Find where the given text appears and provide that cell's center as (X, Y) coordinate. 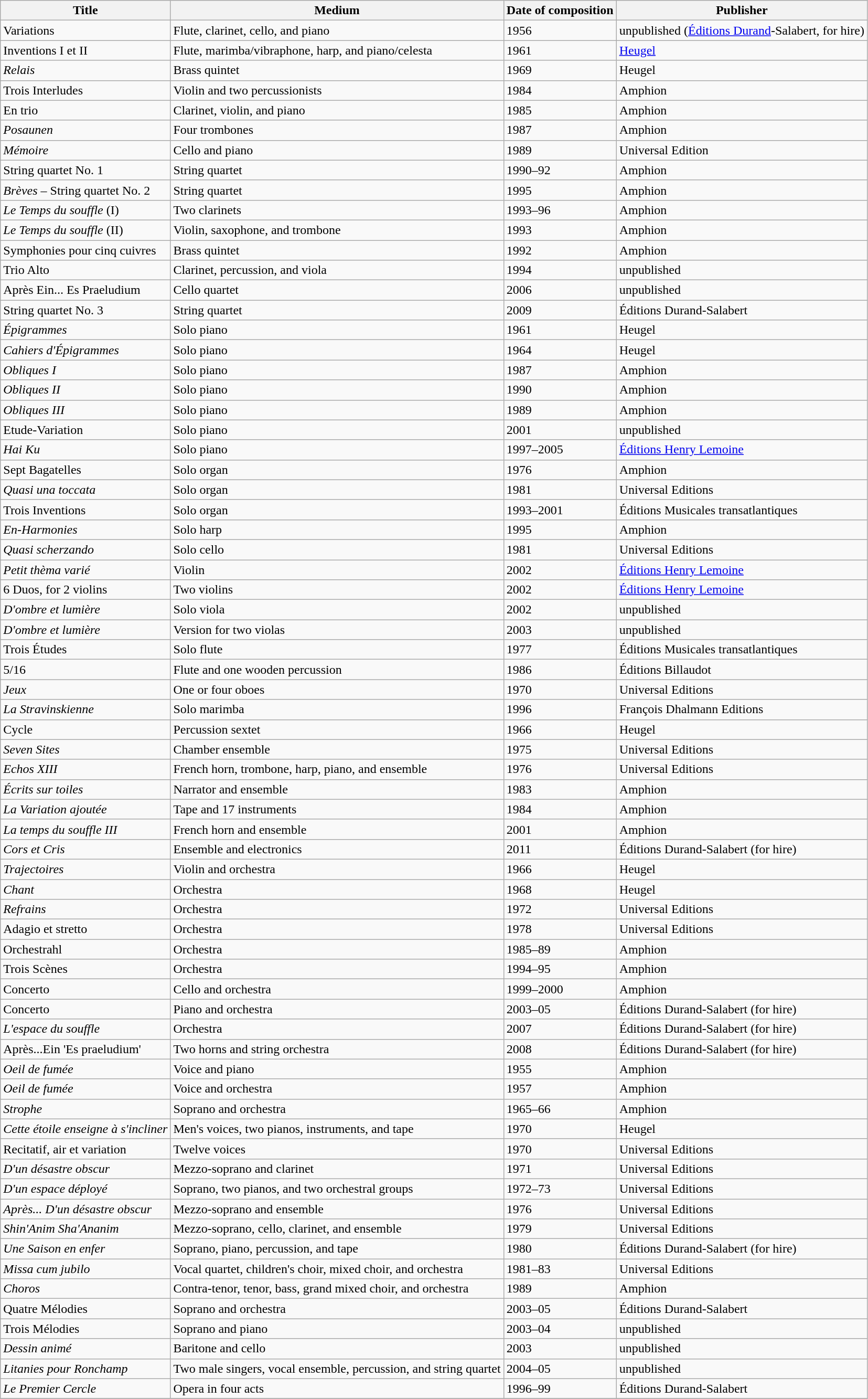
1977 (560, 650)
François Dhalmann Editions (742, 709)
Medium (337, 10)
Percussion sextet (337, 729)
Litanies pour Ronchamp (85, 1369)
Obliques II (85, 390)
Opera in four acts (337, 1389)
2004–05 (560, 1369)
Mémoire (85, 150)
Écrits sur toiles (85, 789)
Soprano, two pianos, and two orchestral groups (337, 1189)
1980 (560, 1249)
One or four oboes (337, 690)
1986 (560, 670)
Après Ein... Es Praeludium (85, 290)
Men's voices, two pianos, instruments, and tape (337, 1129)
Two male singers, vocal ensemble, percussion, and string quartet (337, 1369)
1972 (560, 909)
Soprano and piano (337, 1329)
Title (85, 10)
Shin'Anim Sha'Ananim (85, 1229)
Mezzo-soprano and clarinet (337, 1169)
Obliques III (85, 410)
Trois Interludes (85, 90)
1964 (560, 350)
Version for two violas (337, 630)
1993–2001 (560, 510)
Seven Sites (85, 749)
Dessin animé (85, 1349)
Chant (85, 889)
Cello and piano (337, 150)
Twelve voices (337, 1149)
Violin and two percussionists (337, 90)
Relais (85, 70)
1972–73 (560, 1189)
La Stravinskienne (85, 709)
Contra-tenor, tenor, bass, grand mixed choir, and orchestra (337, 1289)
1978 (560, 929)
Flute and one wooden percussion (337, 670)
Cors et Cris (85, 849)
Flute, marimba/vibraphone, harp, and piano/celesta (337, 50)
1990–92 (560, 170)
Trois Inventions (85, 510)
Après... D'un désastre obscur (85, 1209)
Narrator and ensemble (337, 789)
Une Saison en enfer (85, 1249)
Cahiers d'Épigrammes (85, 350)
Refrains (85, 909)
Voice and piano (337, 1069)
Chamber ensemble (337, 749)
D'un espace déployé (85, 1189)
Cello quartet (337, 290)
Four trombones (337, 130)
Ensemble and electronics (337, 849)
Baritone and cello (337, 1349)
Obliques I (85, 370)
1996 (560, 709)
Cycle (85, 729)
Solo viola (337, 610)
Solo flute (337, 650)
Adagio et stretto (85, 929)
1994 (560, 270)
Symphonies pour cinq cuivres (85, 250)
2009 (560, 310)
Publisher (742, 10)
Mezzo-soprano and ensemble (337, 1209)
Violin, saxophone, and trombone (337, 230)
Brèves – String quartet No. 2 (85, 190)
Orchestrahl (85, 949)
Quasi scherzando (85, 549)
La Variation ajoutée (85, 809)
2008 (560, 1049)
1955 (560, 1069)
Variations (85, 30)
1985 (560, 110)
Clarinet, percussion, and viola (337, 270)
Jeux (85, 690)
Two clarinets (337, 210)
1969 (560, 70)
Mezzo-soprano, cello, clarinet, and ensemble (337, 1229)
Piano and orchestra (337, 1009)
Soprano, piano, percussion, and tape (337, 1249)
1993 (560, 230)
Inventions I et II (85, 50)
Missa cum jubilo (85, 1269)
Flute, clarinet, cello, and piano (337, 30)
D'un désastre obscur (85, 1169)
En trio (85, 110)
Petit thèma varié (85, 569)
Cello and orchestra (337, 989)
String quartet No. 3 (85, 310)
1997–2005 (560, 450)
Two horns and string orchestra (337, 1049)
Violin (337, 569)
1971 (560, 1169)
Solo cello (337, 549)
Echos XIII (85, 769)
Solo harp (337, 529)
Éditions Billaudot (742, 670)
6 Duos, for 2 violins (85, 590)
2006 (560, 290)
1996–99 (560, 1389)
L'espace du souffle (85, 1029)
Trajectoires (85, 869)
Tape and 17 instruments (337, 809)
Vocal quartet, children's choir, mixed choir, and orchestra (337, 1269)
Voice and orchestra (337, 1089)
1985–89 (560, 949)
1993–96 (560, 210)
1994–95 (560, 969)
Violin and orchestra (337, 869)
French horn and ensemble (337, 829)
Trio Alto (85, 270)
Trois Études (85, 650)
French horn, trombone, harp, piano, and ensemble (337, 769)
Hai Ku (85, 450)
2003–04 (560, 1329)
Trois Scènes (85, 969)
1999–2000 (560, 989)
String quartet No. 1 (85, 170)
Posaunen (85, 130)
Le Temps du souffle (I) (85, 210)
Quatre Mélodies (85, 1309)
Etude-Variation (85, 430)
unpublished (Éditions Durand-Salabert, for hire) (742, 30)
Date of composition (560, 10)
1956 (560, 30)
Épigrammes (85, 330)
2011 (560, 849)
1968 (560, 889)
Two violins (337, 590)
1992 (560, 250)
Strophe (85, 1109)
1981–83 (560, 1269)
Après...Ein 'Es praeludium' (85, 1049)
Le Temps du souffle (II) (85, 230)
Choros (85, 1289)
1990 (560, 390)
Quasi una toccata (85, 490)
5/16 (85, 670)
La temps du souffle III (85, 829)
Trois Mélodies (85, 1329)
2007 (560, 1029)
Universal Edition (742, 150)
Clarinet, violin, and piano (337, 110)
Cette étoile enseigne à s'incliner (85, 1129)
1983 (560, 789)
Sept Bagatelles (85, 470)
1957 (560, 1089)
Le Premier Cercle (85, 1389)
1965–66 (560, 1109)
Recitatif, air et variation (85, 1149)
1975 (560, 749)
Solo marimba (337, 709)
En-Harmonies (85, 529)
1979 (560, 1229)
